Search for the cell housing the specified text and yield its (x, y) center coordinate. 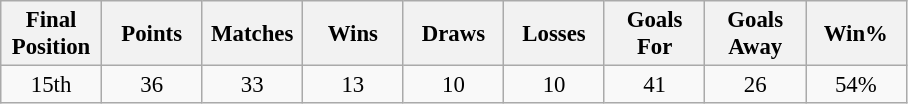
Matches (252, 34)
13 (354, 85)
26 (756, 85)
36 (152, 85)
Goals For (654, 34)
Draws (454, 34)
33 (252, 85)
41 (654, 85)
15th (52, 85)
Losses (554, 34)
Points (152, 34)
Win% (856, 34)
Final Position (52, 34)
54% (856, 85)
Goals Away (756, 34)
Wins (354, 34)
